Pinpoint the cell where the given text exists, returning its [x, y] midpoint coordinate. 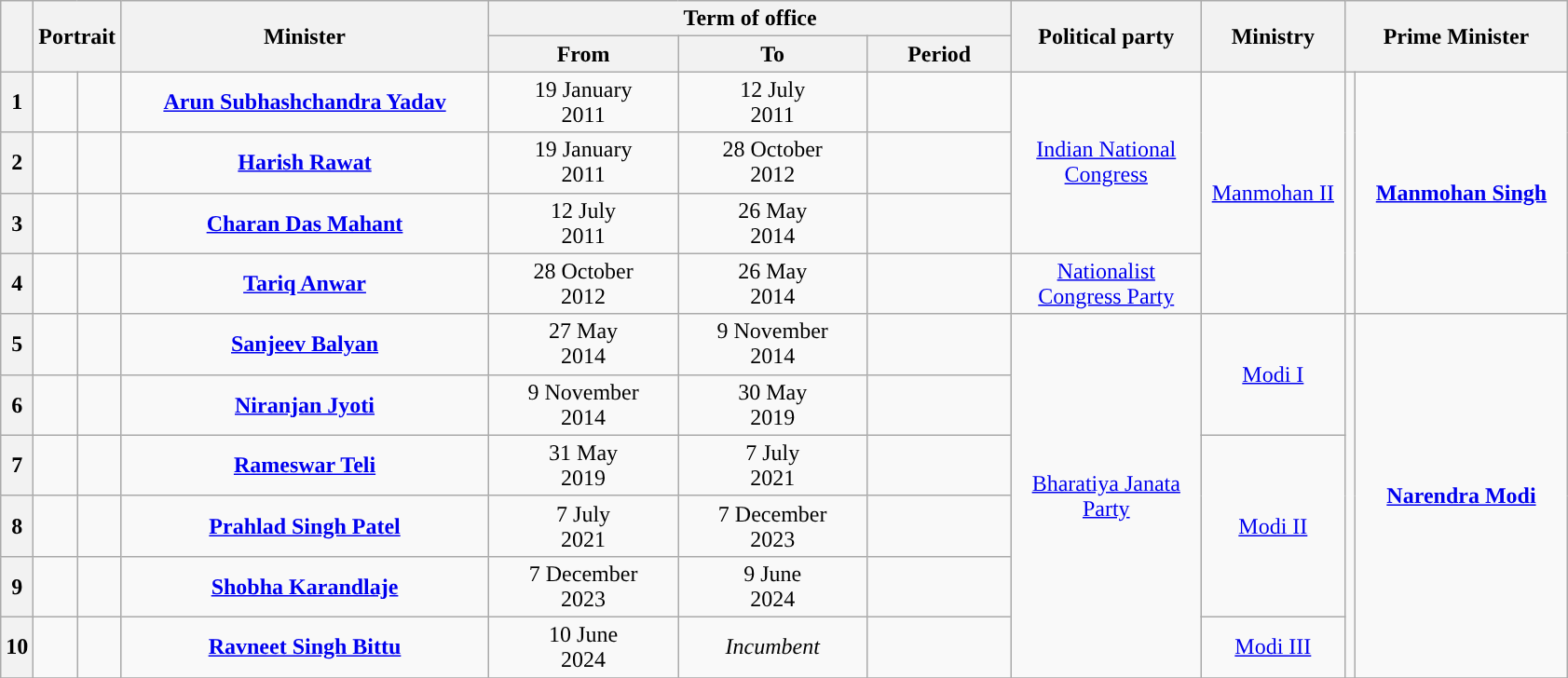
Prime Minister [1456, 36]
Bharatiya Janata Party [1107, 495]
4 [17, 283]
8 [17, 525]
Tariq Anwar [304, 283]
Rameswar Teli [304, 466]
Incumbent [773, 646]
Sanjeev Balyan [304, 345]
Modi III [1273, 646]
10 June2024 [583, 646]
Arun Subhashchandra Yadav [304, 102]
Narendra Modi [1461, 495]
Period [939, 54]
From [583, 54]
27 May2014 [583, 345]
1 [17, 102]
Modi II [1273, 525]
3 [17, 224]
5 [17, 345]
Ravneet Singh Bittu [304, 646]
Ministry [1273, 36]
Term of office [751, 19]
Manmohan II [1273, 193]
Shobha Karandlaje [304, 587]
30 May2019 [773, 404]
Manmohan Singh [1461, 193]
Charan Das Mahant [304, 224]
Portrait [77, 36]
Prahlad Singh Patel [304, 525]
Minister [304, 36]
Political party [1107, 36]
31 May2019 [583, 466]
Modi I [1273, 374]
Indian National Congress [1107, 162]
9 June2024 [773, 587]
To [773, 54]
Niranjan Jyoti [304, 404]
6 [17, 404]
7 [17, 466]
2 [17, 162]
Harish Rawat [304, 162]
Nationalist Congress Party [1107, 283]
10 [17, 646]
9 [17, 587]
